Capture the cell that displays the provided text and extract its (X, Y) central coordinate. 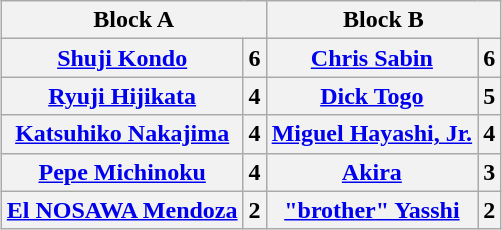
Akira (372, 172)
El NOSAWA Mendoza (122, 210)
Block A (134, 20)
Shuji Kondo (122, 58)
"brother" Yasshi (372, 210)
3 (490, 172)
5 (490, 96)
Katsuhiko Nakajima (122, 134)
Chris Sabin (372, 58)
Block B (384, 20)
Pepe Michinoku (122, 172)
Dick Togo (372, 96)
Ryuji Hijikata (122, 96)
Miguel Hayashi, Jr. (372, 134)
